Pinpoint the cell where the given text exists, returning its [x, y] midpoint coordinate. 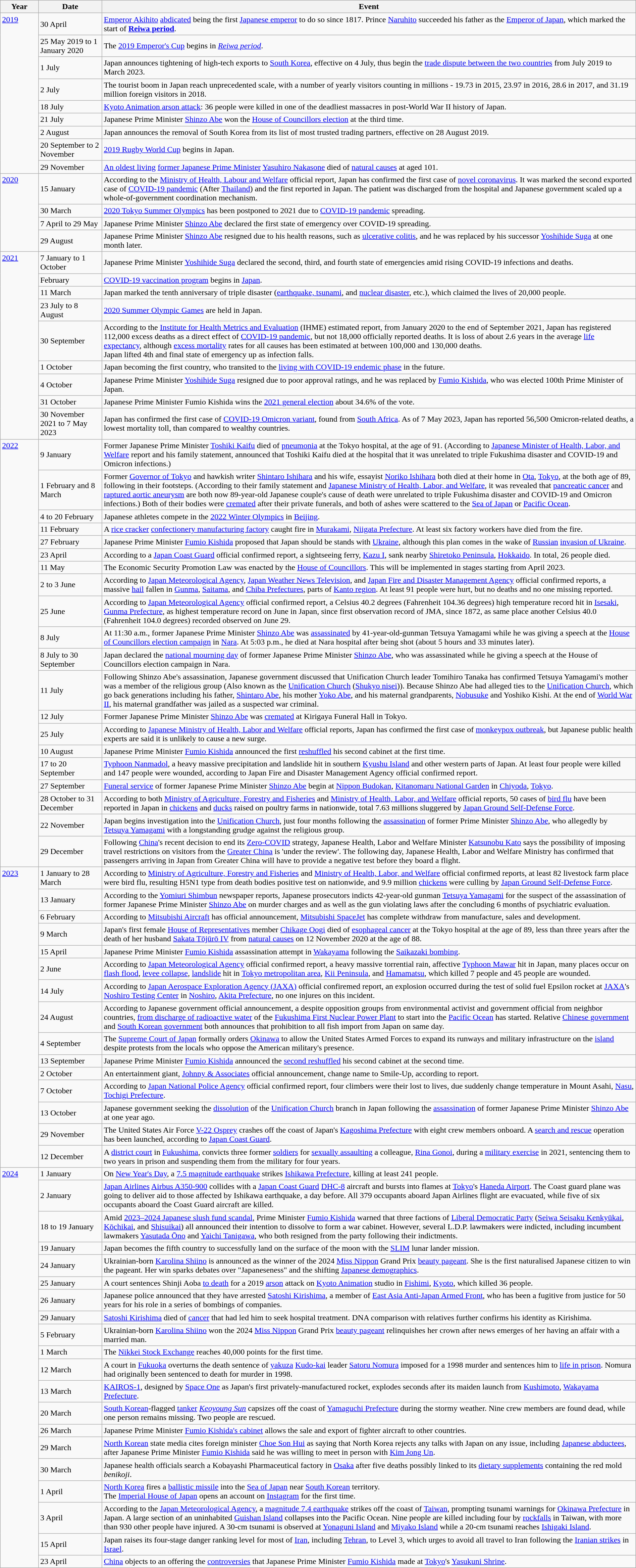
2 to 3 June [70, 585]
2021 [19, 346]
Japanese Prime Minister Fumio Kishida's cabinet allows the sale and export of fighter aircraft to other countries. [369, 1430]
Former Japanese Prime Minister Shinzo Abe was cremated at Kirigaya Funeral Hall in Tokyo. [369, 717]
27 February [70, 542]
China objects to an offering the controversies that Japanese Prime Minister Fumio Kishida made at Tokyo's Yasukuni Shrine. [369, 1562]
9 March [70, 935]
Japanese athletes compete in the 2022 Winter Olympics in Beijing. [369, 516]
4 October [70, 385]
4 to 20 February [70, 516]
Japanese Prime Minister Fumio Kishida wins the 2021 general election about 34.6% of the vote. [369, 402]
26 January [70, 1300]
11 February [70, 529]
13 October [70, 1112]
1 February and 8 March [70, 490]
26 March [70, 1430]
18 to 19 January [70, 1227]
2 October [70, 1074]
25 June [70, 611]
15 January [70, 189]
5 February [70, 1335]
30 April [70, 24]
2019 Rugby World Cup begins in Japan. [369, 150]
2 July [70, 89]
24 January [70, 1266]
2020 [19, 212]
2 June [70, 969]
25 May 2019 to 1 January 2020 [70, 46]
1 October [70, 367]
2019 [19, 93]
1 January [70, 1174]
7 October [70, 1091]
Funeral service of former Japanese Prime Minister Shinzo Abe begin at Nippon Budokan, Kitanomaru National Garden in Chiyoda, Tokyo. [369, 786]
Japan becoming the first country, who transited to the living with COVID-19 endemic phase in the future. [369, 367]
25 January [70, 1283]
17 to 20 September [70, 769]
13 March [70, 1391]
Japanese Prime Minister Fumio Kishida announced the first reshuffled his second cabinet at the first time. [369, 751]
A rice cracker confectionery manufacturing factory caught fire in Murakami, Niigata Prefecture. At least six factory workers have died from the fire. [369, 529]
A court sentences Shinji Aoba to death for a 2019 arson attack on Kyoto Animation studio in Fishimi, Kyoto, which killed 36 people. [369, 1283]
18 July [70, 107]
12 July [70, 717]
29 August [70, 241]
4 September [70, 1043]
19 January [70, 1248]
An oldest living former Japanese Prime Minister Yasuhiro Nakasone died of natural causes at aged 101. [369, 167]
20 March [70, 1413]
2024 [19, 1368]
21 July [70, 120]
The Economic Security Promotion Law was enacted by the House of Councillors. This will be implemented in stages starting from April 2023. [369, 568]
2023 [19, 1017]
29 March [70, 1447]
Date [70, 7]
1 July [70, 68]
Japanese Prime Minister Yoshihide Suga declared the second, third, and fourth state of emergencies amid rising COVID-19 infections and deaths. [369, 263]
Year [19, 7]
30 September [70, 341]
24 August [70, 1017]
30 November 2021 to 7 May 2023 [70, 424]
11 May [70, 568]
13 September [70, 1061]
1 March [70, 1352]
Japan announces the removal of South Korea from its list of most trusted trading partners, effective on 28 August 2019. [369, 132]
2 January [70, 1195]
3 April [70, 1518]
6 February [70, 917]
8 July to 30 September [70, 659]
Japan becomes the fifth country to successfully land on the surface of the moon with the SLIM lunar lander mission. [369, 1248]
An entertainment giant, Johnny & Associates official announcement, change name to Smile-Up, according to report. [369, 1074]
11 July [70, 690]
13 January [70, 900]
Japanese Prime Minister Fumio Kishida announced the second reshuffled his second cabinet at the second time. [369, 1061]
February [70, 280]
22 November [70, 825]
29 January [70, 1318]
7 January to 1 October [70, 263]
Kyoto Animation arson attack: 36 people were killed in one of the deadliest massacres in post-World War II history of Japan. [369, 107]
14 July [70, 991]
12 December [70, 1156]
COVID-19 vaccination program begins in Japan. [369, 280]
According to Mitsubishi Aircraft has official announcement, Mitsubishi SpaceJet has complete withdraw from manufacture, sales and development. [369, 917]
10 August [70, 751]
9 January [70, 455]
7 April to 29 May [70, 223]
2020 Summer Olympic Games are held in Japan. [369, 310]
2022 [19, 653]
Japanese Prime Minister Shinzo Abe declared the first state of emergency over COVID-19 spreading. [369, 223]
12 March [70, 1370]
Event [369, 7]
1 January to 28 March [70, 877]
Japan marked the tenth anniversary of triple disaster (earthquake, tsunami, and nuclear disaster, etc.), which claimed the lives of 20,000 people. [369, 293]
28 October to 31 December [70, 803]
29 December [70, 851]
The 2019 Emperor's Cup begins in Reiwa period. [369, 46]
Japanese Prime Minister Fumio Kishida assassination attempt in Wakayama following the Saikazaki bombing. [369, 952]
23 July to 8 August [70, 310]
11 March [70, 293]
2 August [70, 132]
8 July [70, 638]
27 September [70, 786]
Japanese Prime Minister Shinzo Abe won the House of Councillors election at the third time. [369, 120]
On New Year's Day, a 7.5 magnitude earthquake strikes Ishikawa Prefecture, killing at least 241 people. [369, 1174]
25 July [70, 734]
31 October [70, 402]
1 April [70, 1491]
The Nikkei Stock Exchange reaches 40,000 points for the first time. [369, 1352]
20 September to 2 November [70, 150]
2020 Tokyo Summer Olympics has been postponed to 2021 due to COVID-19 pandemic spreading. [369, 210]
